Pinpoint the cell where the given text exists, returning its (x, y) midpoint coordinate. 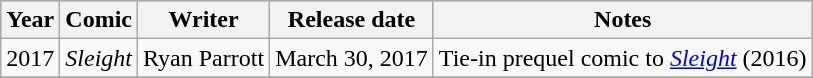
Sleight (99, 58)
March 30, 2017 (352, 58)
Year (30, 20)
Tie-in prequel comic to Sleight (2016) (622, 58)
Comic (99, 20)
2017 (30, 58)
Writer (204, 20)
Release date (352, 20)
Notes (622, 20)
Ryan Parrott (204, 58)
